Capture the cell that displays the provided text and extract its (X, Y) central coordinate. 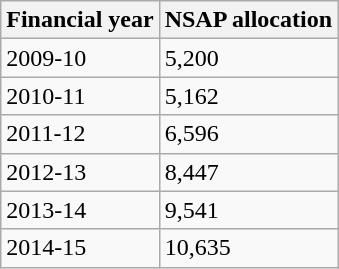
5,200 (248, 58)
10,635 (248, 248)
5,162 (248, 96)
2014-15 (80, 248)
6,596 (248, 134)
NSAP allocation (248, 20)
Financial year (80, 20)
9,541 (248, 210)
2011-12 (80, 134)
2012-13 (80, 172)
2013-14 (80, 210)
2009-10 (80, 58)
8,447 (248, 172)
2010-11 (80, 96)
